Identify which cell holds the provided text, then report its [X, Y] central coordinate. 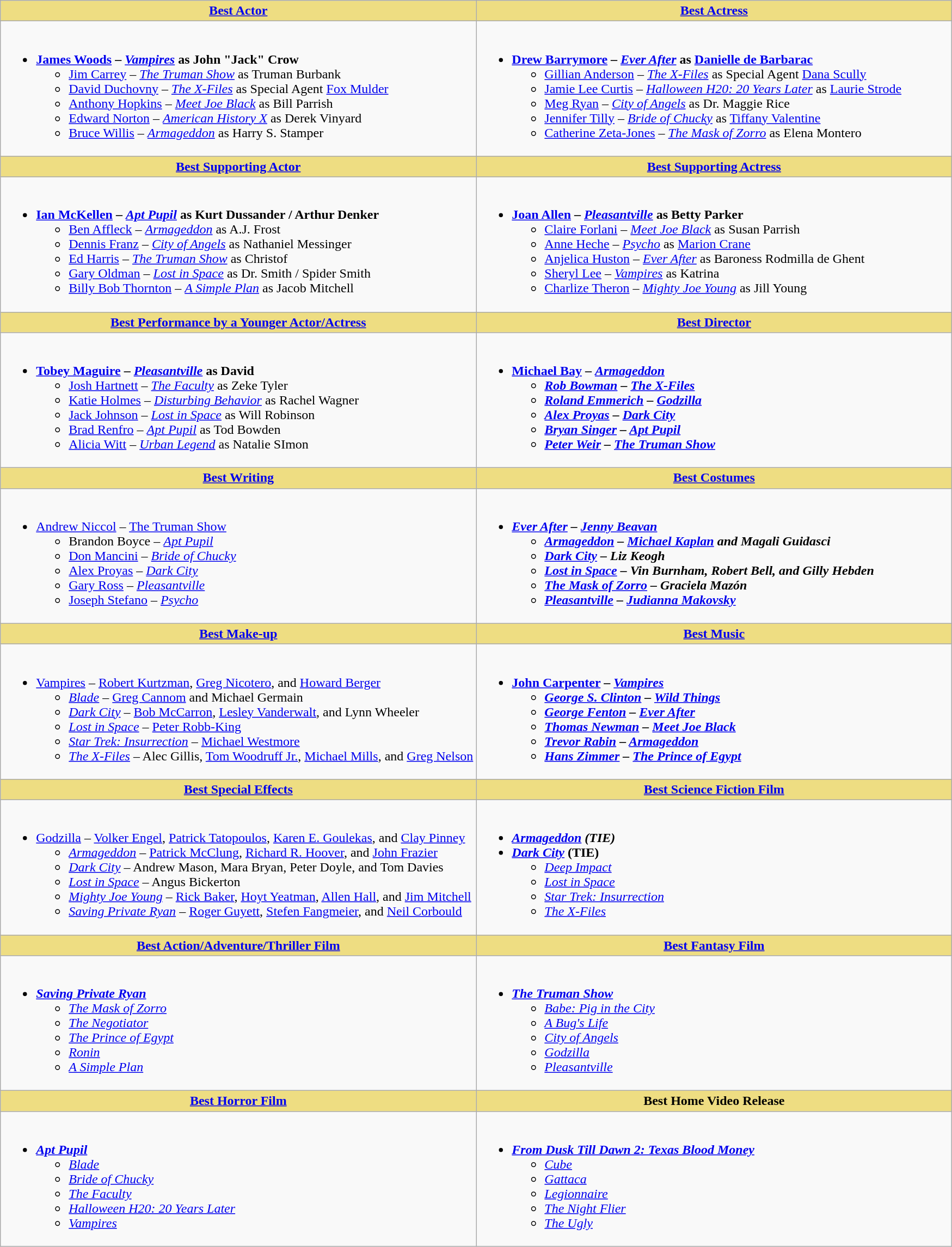
Best Science Fiction Film [714, 789]
Best Home Video Release [714, 1101]
Best Performance by a Younger Actor/Actress [238, 322]
The Truman ShowBabe: Pig in the CityA Bug's LifeCity of AngelsGodzillaPleasantville [714, 1023]
Best Supporting Actress [714, 167]
Armageddon (TIE)Dark City (TIE)Deep ImpactLost in SpaceStar Trek: InsurrectionThe X-Files [714, 867]
Michael Bay – ArmageddonRob Bowman – The X-FilesRoland Emmerich – GodzillaAlex Proyas – Dark CityBryan Singer – Apt PupilPeter Weir – The Truman Show [714, 400]
Apt PupilBladeBride of ChuckyThe FacultyHalloween H20: 20 Years LaterVampires [238, 1179]
Best Make-up [238, 634]
Best Actor [238, 11]
Best Director [714, 322]
Best Music [714, 634]
Best Writing [238, 478]
Best Special Effects [238, 789]
Best Actress [714, 11]
Saving Private RyanThe Mask of ZorroThe NegotiatorThe Prince of EgyptRoninA Simple Plan [238, 1023]
Best Fantasy Film [714, 945]
Best Action/Adventure/Thriller Film [238, 945]
Best Horror Film [238, 1101]
From Dusk Till Dawn 2: Texas Blood MoneyCubeGattacaLegionnaireThe Night FlierThe Ugly [714, 1179]
Best Supporting Actor [238, 167]
Best Costumes [714, 478]
